For the text-containing cell, return its midpoint in [x, y] coordinate format. 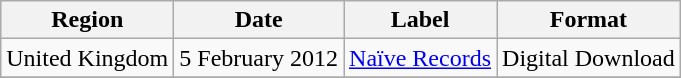
Date [259, 20]
United Kingdom [88, 58]
Digital Download [589, 58]
Label [420, 20]
5 February 2012 [259, 58]
Naïve Records [420, 58]
Format [589, 20]
Region [88, 20]
